Determine the [X, Y] coordinate at the center of the cell enclosing the given text.  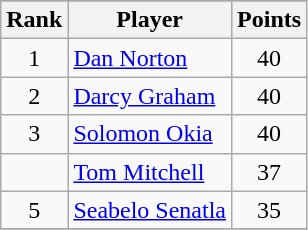
2 [34, 96]
1 [34, 58]
Solomon Okia [150, 134]
Player [150, 20]
Darcy Graham [150, 96]
Seabelo Senatla [150, 210]
Dan Norton [150, 58]
37 [270, 172]
5 [34, 210]
Tom Mitchell [150, 172]
35 [270, 210]
Rank [34, 20]
3 [34, 134]
Points [270, 20]
